From the cell containing the given text, extract its center point as (x, y) coordinate. 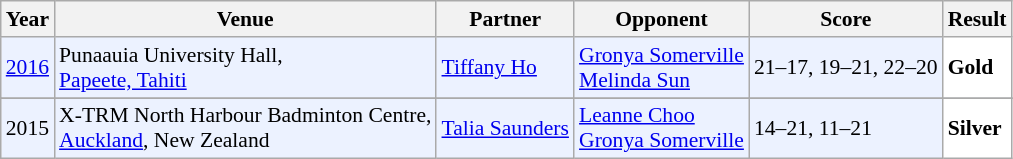
14–21, 11–21 (846, 128)
2015 (28, 128)
X-TRM North Harbour Badminton Centre,Auckland, New Zealand (245, 128)
2016 (28, 68)
Leanne Choo Gronya Somerville (662, 128)
Venue (245, 19)
21–17, 19–21, 22–20 (846, 68)
Opponent (662, 19)
Talia Saunders (505, 128)
Punaauia University Hall,Papeete, Tahiti (245, 68)
Silver (978, 128)
Result (978, 19)
Year (28, 19)
Gold (978, 68)
Tiffany Ho (505, 68)
Partner (505, 19)
Score (846, 19)
Gronya Somerville Melinda Sun (662, 68)
